For the text-containing cell, return its midpoint in (x, y) coordinate format. 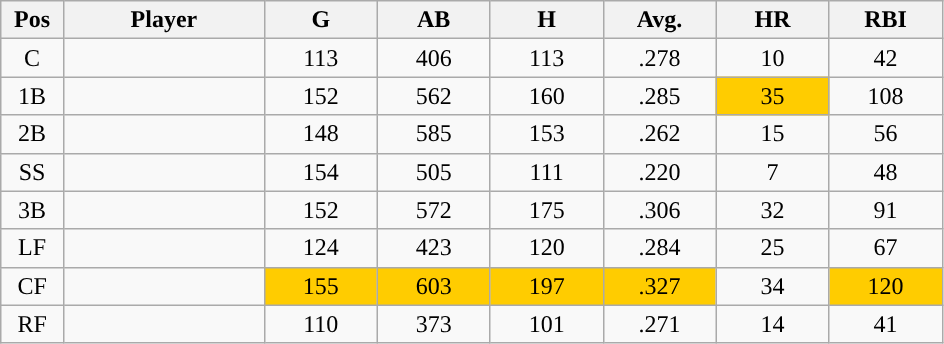
SS (32, 172)
.220 (660, 172)
505 (434, 172)
14 (772, 324)
41 (886, 324)
1B (32, 96)
10 (772, 58)
2B (32, 134)
34 (772, 286)
406 (434, 58)
160 (546, 96)
197 (546, 286)
7 (772, 172)
32 (772, 210)
562 (434, 96)
CF (32, 286)
148 (320, 134)
Avg. (660, 20)
108 (886, 96)
175 (546, 210)
110 (320, 324)
15 (772, 134)
.278 (660, 58)
.327 (660, 286)
.284 (660, 248)
101 (546, 324)
67 (886, 248)
35 (772, 96)
423 (434, 248)
.306 (660, 210)
154 (320, 172)
42 (886, 58)
AB (434, 20)
585 (434, 134)
RF (32, 324)
G (320, 20)
.262 (660, 134)
373 (434, 324)
.271 (660, 324)
C (32, 58)
48 (886, 172)
.285 (660, 96)
153 (546, 134)
3B (32, 210)
HR (772, 20)
LF (32, 248)
155 (320, 286)
603 (434, 286)
Pos (32, 20)
Player (164, 20)
25 (772, 248)
H (546, 20)
124 (320, 248)
RBI (886, 20)
56 (886, 134)
572 (434, 210)
91 (886, 210)
111 (546, 172)
